Output the (X, Y) coordinate of the center of the cell containing the given text.  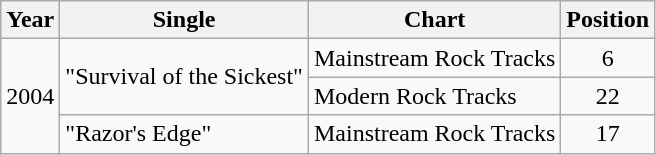
Position (608, 20)
2004 (30, 96)
Single (184, 20)
"Survival of the Sickest" (184, 77)
17 (608, 134)
Modern Rock Tracks (434, 96)
"Razor's Edge" (184, 134)
6 (608, 58)
22 (608, 96)
Year (30, 20)
Chart (434, 20)
